Identify which cell holds the provided text, then report its (x, y) central coordinate. 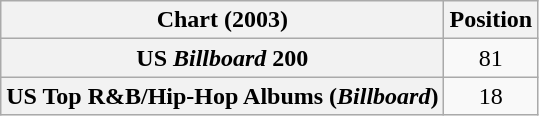
18 (491, 96)
Chart (2003) (222, 20)
US Billboard 200 (222, 58)
Position (491, 20)
US Top R&B/Hip-Hop Albums (Billboard) (222, 96)
81 (491, 58)
